For the text-containing cell, return its midpoint in [x, y] coordinate format. 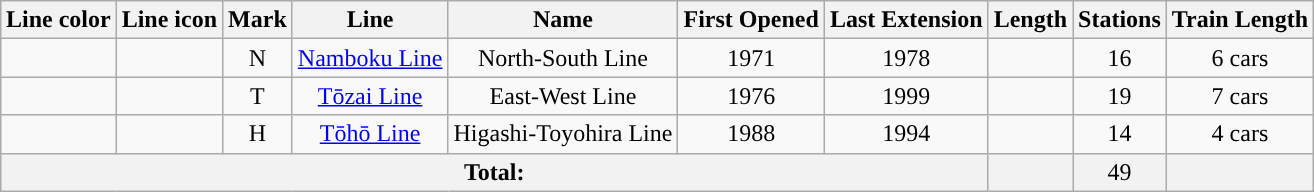
16 [1120, 58]
Name [563, 20]
1978 [906, 58]
Tōzai Line [370, 96]
Stations [1120, 20]
4 cars [1240, 134]
7 cars [1240, 96]
Higashi-Toyohira Line [563, 134]
19 [1120, 96]
Length [1030, 20]
Last Extension [906, 20]
1971 [751, 58]
North-South Line [563, 58]
49 [1120, 172]
Line color [58, 20]
1988 [751, 134]
First Opened [751, 20]
Mark [258, 20]
1976 [751, 96]
H [258, 134]
6 cars [1240, 58]
N [258, 58]
Train Length [1240, 20]
Line [370, 20]
Tōhō Line [370, 134]
Total: [494, 172]
Namboku Line [370, 58]
Line icon [169, 20]
East-West Line [563, 96]
14 [1120, 134]
1994 [906, 134]
1999 [906, 96]
T [258, 96]
